Provide the (x, y) coordinate of the cell's center where the given text is located.  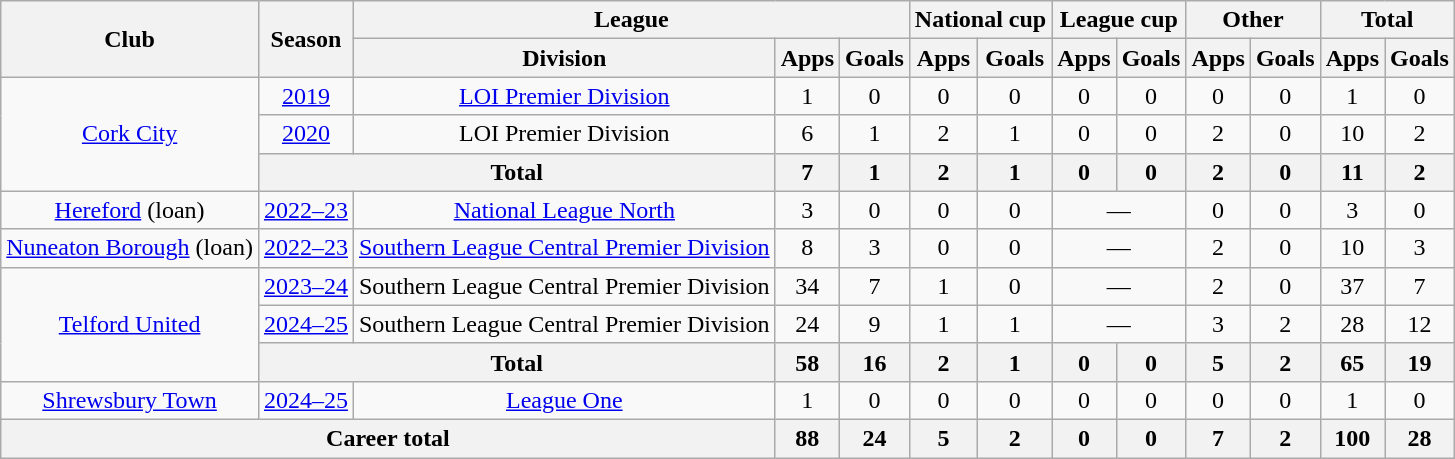
11 (1352, 172)
2019 (306, 96)
19 (1420, 362)
Season (306, 39)
League (631, 20)
100 (1352, 438)
88 (807, 438)
65 (1352, 362)
Club (130, 39)
58 (807, 362)
2020 (306, 134)
9 (875, 324)
National cup (980, 20)
8 (807, 248)
Nuneaton Borough (loan) (130, 248)
National League North (564, 210)
League cup (1119, 20)
6 (807, 134)
Telford United (130, 324)
34 (807, 286)
Cork City (130, 134)
37 (1352, 286)
Other (1253, 20)
16 (875, 362)
Shrewsbury Town (130, 400)
12 (1420, 324)
Career total (388, 438)
Division (564, 58)
Hereford (loan) (130, 210)
League One (564, 400)
2023–24 (306, 286)
